Detect which cell encompasses the target text, then output its (X, Y) center coordinate. 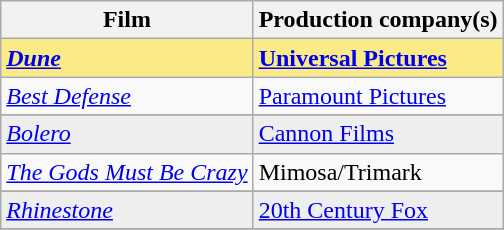
Universal Pictures (378, 58)
Dune (127, 58)
20th Century Fox (378, 210)
Bolero (127, 134)
Rhinestone (127, 210)
Production company(s) (378, 20)
Cannon Films (378, 134)
The Gods Must Be Crazy (127, 172)
Best Defense (127, 96)
Mimosa/Trimark (378, 172)
Paramount Pictures (378, 96)
Film (127, 20)
